Search for the cell housing the specified text and yield its (x, y) center coordinate. 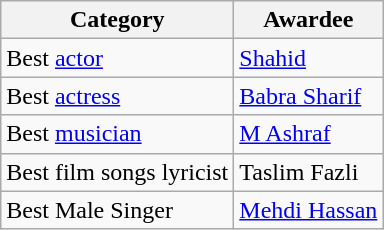
Awardee (308, 20)
Best actress (118, 96)
Category (118, 20)
Best film songs lyricist (118, 172)
Best Male Singer (118, 210)
Mehdi Hassan (308, 210)
Shahid (308, 58)
Best musician (118, 134)
Babra Sharif (308, 96)
Best actor (118, 58)
Taslim Fazli (308, 172)
M Ashraf (308, 134)
